From the cell containing the given text, extract its center point as [X, Y] coordinate. 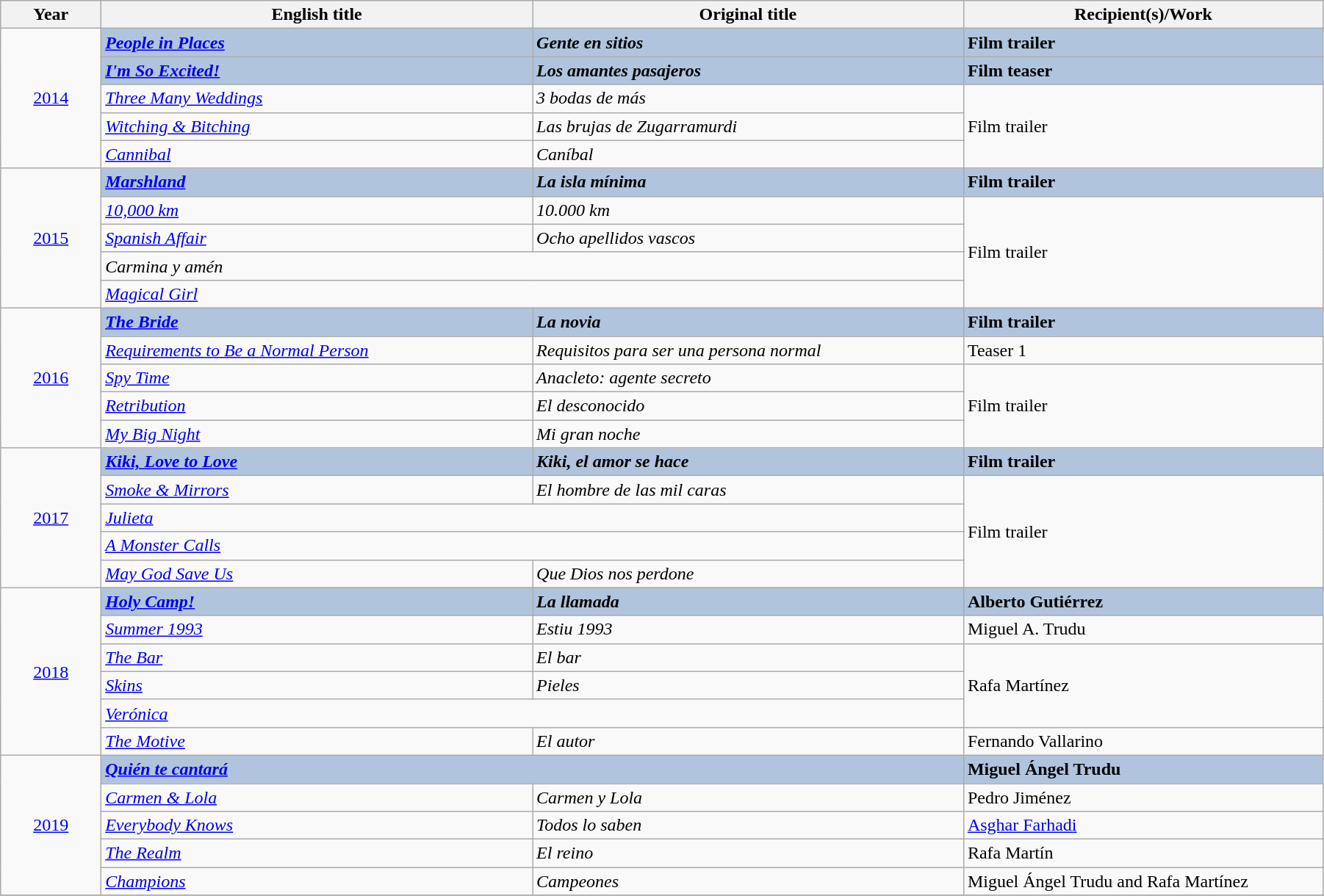
Alberto Gutiérrez [1143, 601]
My Big Night [317, 434]
El reino [748, 853]
Quién te cantará [533, 769]
2016 [51, 377]
Magical Girl [533, 294]
Requirements to Be a Normal Person [317, 350]
Mi gran noche [748, 434]
The Motive [317, 741]
A Monster Calls [533, 546]
10.000 km [748, 210]
Pedro Jiménez [1143, 797]
Holy Camp! [317, 601]
El hombre de las mil caras [748, 490]
Las brujas de Zugarramurdi [748, 126]
La llamada [748, 601]
Kiki, Love to Love [317, 462]
Rafa Martínez [1143, 685]
Cannibal [317, 154]
Marshland [317, 182]
Anacleto: agente secreto [748, 378]
Julieta [533, 518]
I'm So Excited! [317, 71]
10,000 km [317, 210]
El autor [748, 741]
Campeones [748, 881]
Miguel Ángel Trudu and Rafa Martínez [1143, 881]
La isla mínima [748, 182]
Miguel Ángel Trudu [1143, 769]
Film teaser [1143, 71]
El bar [748, 657]
Spy Time [317, 378]
Todos lo saben [748, 825]
The Realm [317, 853]
Los amantes pasajeros [748, 71]
Spanish Affair [317, 238]
Miguel A. Trudu [1143, 629]
Recipient(s)/Work [1143, 15]
Caníbal [748, 154]
Summer 1993 [317, 629]
Verónica [533, 713]
Kiki, el amor se hace [748, 462]
Que Dios nos perdone [748, 574]
Carmina y amén [533, 266]
Gente en sitios [748, 43]
Skins [317, 685]
Pieles [748, 685]
Smoke & Mirrors [317, 490]
Teaser 1 [1143, 350]
El desconocido [748, 406]
The Bride [317, 322]
Champions [317, 881]
2015 [51, 238]
Retribution [317, 406]
2019 [51, 825]
May God Save Us [317, 574]
2014 [51, 98]
Asghar Farhadi [1143, 825]
English title [317, 15]
Three Many Weddings [317, 98]
Year [51, 15]
La novia [748, 322]
Ocho apellidos vascos [748, 238]
Requisitos para ser una persona normal [748, 350]
Original title [748, 15]
The Bar [317, 657]
Estiu 1993 [748, 629]
Everybody Knows [317, 825]
2017 [51, 518]
2018 [51, 671]
Carmen & Lola [317, 797]
Rafa Martín [1143, 853]
3 bodas de más [748, 98]
People in Places [317, 43]
Witching & Bitching [317, 126]
Carmen y Lola [748, 797]
Fernando Vallarino [1143, 741]
